Identify which cell holds the provided text, then report its (x, y) central coordinate. 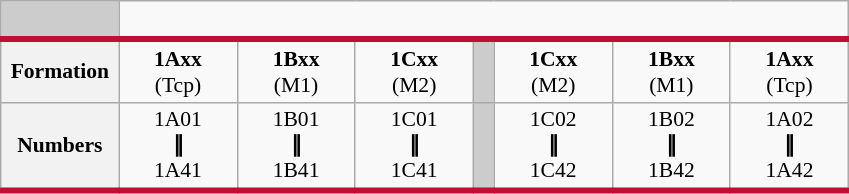
1C01∥1C41 (414, 146)
1B02∥1B42 (671, 146)
1B01∥1B41 (296, 146)
Formation (60, 70)
1A01∥1A41 (178, 146)
Numbers (60, 146)
1A02∥1A42 (789, 146)
1C02∥1C42 (553, 146)
